Extract the [x, y] coordinate from the center of the cell holding the provided text.  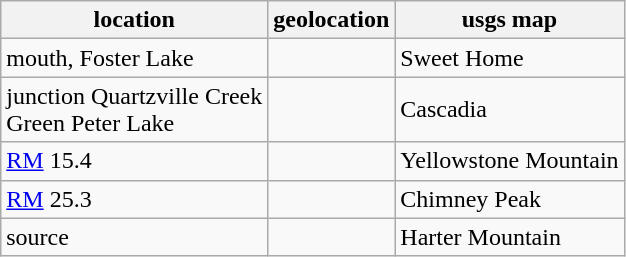
Sweet Home [510, 58]
RM 25.3 [134, 199]
usgs map [510, 20]
junction Quartzville CreekGreen Peter Lake [134, 110]
source [134, 237]
Yellowstone Mountain [510, 161]
Harter Mountain [510, 237]
geolocation [332, 20]
RM 15.4 [134, 161]
location [134, 20]
Cascadia [510, 110]
Chimney Peak [510, 199]
mouth, Foster Lake [134, 58]
